Return the (x, y) coordinate for the center point of the cell that contains the specified text.  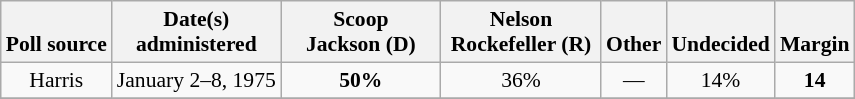
Harris (56, 80)
ScoopJackson (D) (361, 32)
Margin (815, 32)
NelsonRockefeller (R) (521, 32)
Undecided (720, 32)
January 2–8, 1975 (196, 80)
— (634, 80)
14% (720, 80)
36% (521, 80)
Other (634, 32)
Poll source (56, 32)
Date(s)administered (196, 32)
14 (815, 80)
50% (361, 80)
